Return (X, Y) of the center of cell containing provided text 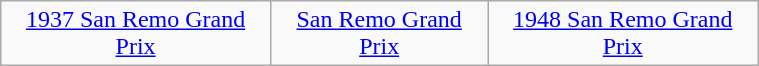
San Remo Grand Prix (378, 34)
1937 San Remo Grand Prix (136, 34)
1948 San Remo Grand Prix (623, 34)
